Provide the [X, Y] coordinate of the cell's center where the given text is located.  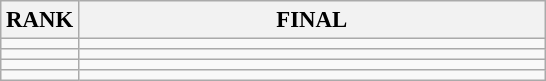
FINAL [312, 20]
RANK [40, 20]
